Find where the given text appears and provide that cell's center as (x, y) coordinate. 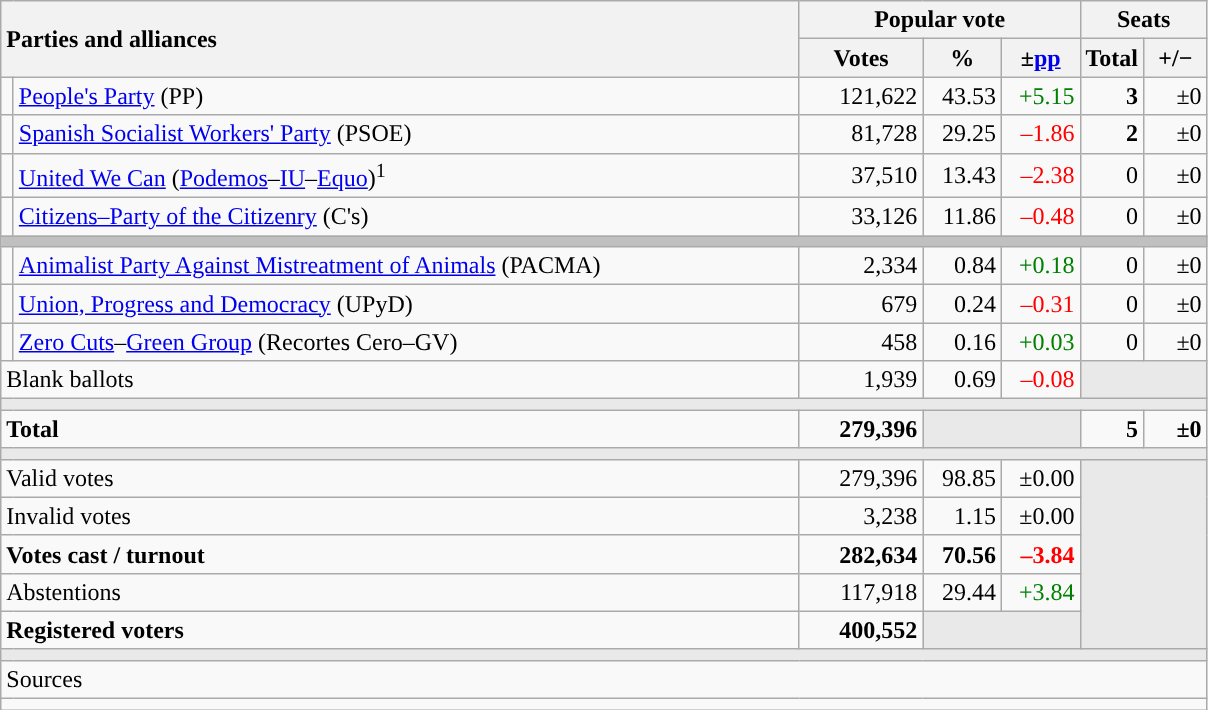
43.53 (962, 96)
+0.03 (1040, 342)
–0.31 (1040, 304)
Abstentions (400, 592)
0.16 (962, 342)
Valid votes (400, 478)
Seats (1144, 20)
5 (1112, 429)
121,622 (861, 96)
0.84 (962, 266)
0.24 (962, 304)
1,939 (861, 380)
Spanish Socialist Workers' Party (PSOE) (406, 134)
117,918 (861, 592)
–0.48 (1040, 217)
3,238 (861, 516)
–1.86 (1040, 134)
Blank ballots (400, 380)
458 (861, 342)
+5.15 (1040, 96)
% (962, 58)
400,552 (861, 630)
Parties and alliances (400, 39)
Citizens–Party of the Citizenry (C's) (406, 217)
+/− (1176, 58)
–0.08 (1040, 380)
±pp (1040, 58)
11.86 (962, 217)
98.85 (962, 478)
29.25 (962, 134)
+3.84 (1040, 592)
Sources (604, 679)
2,334 (861, 266)
29.44 (962, 592)
0.69 (962, 380)
679 (861, 304)
70.56 (962, 554)
81,728 (861, 134)
Votes cast / turnout (400, 554)
–2.38 (1040, 176)
Registered voters (400, 630)
33,126 (861, 217)
3 (1112, 96)
United We Can (Podemos–IU–Equo)1 (406, 176)
Popular vote (940, 20)
–3.84 (1040, 554)
People's Party (PP) (406, 96)
Animalist Party Against Mistreatment of Animals (PACMA) (406, 266)
Votes (861, 58)
282,634 (861, 554)
Union, Progress and Democracy (UPyD) (406, 304)
Invalid votes (400, 516)
Zero Cuts–Green Group (Recortes Cero–GV) (406, 342)
1.15 (962, 516)
2 (1112, 134)
37,510 (861, 176)
+0.18 (1040, 266)
13.43 (962, 176)
